For the text-containing cell, return its midpoint in [X, Y] coordinate format. 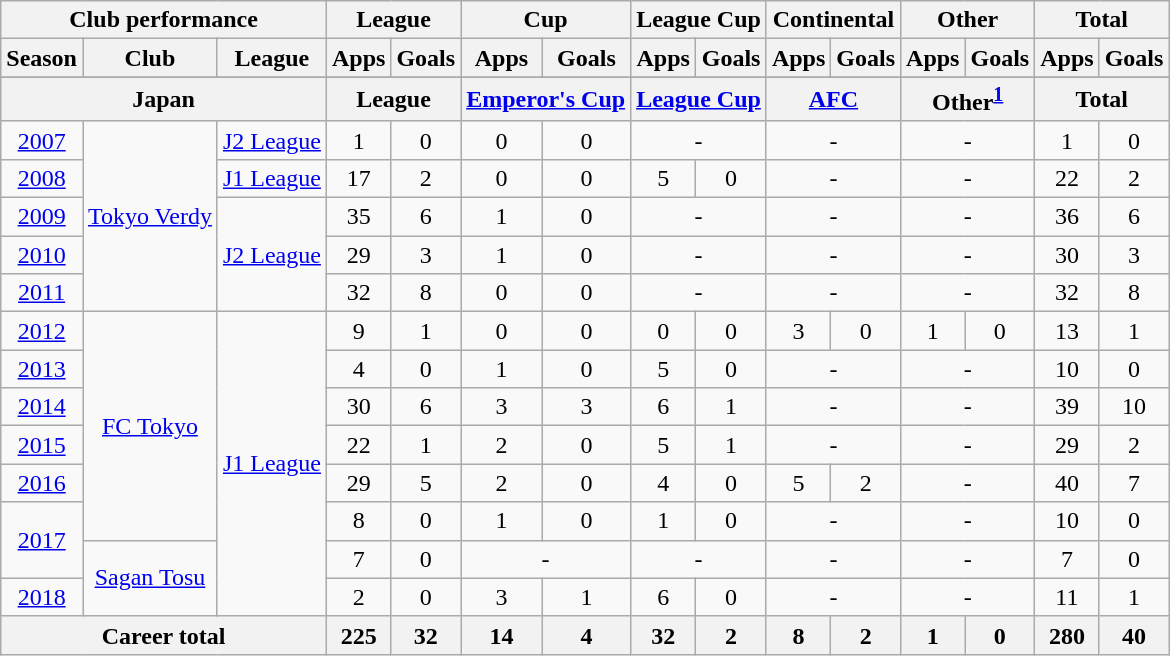
13 [1067, 331]
35 [358, 217]
2013 [42, 369]
36 [1067, 217]
2014 [42, 407]
2007 [42, 140]
225 [358, 635]
Other [968, 20]
280 [1067, 635]
Cup [546, 20]
Japan [164, 100]
Continental [833, 20]
2015 [42, 445]
2016 [42, 483]
Career total [164, 635]
14 [502, 635]
2012 [42, 331]
17 [358, 178]
2017 [42, 540]
2009 [42, 217]
2010 [42, 255]
9 [358, 331]
AFC [833, 100]
2008 [42, 178]
2011 [42, 293]
11 [1067, 597]
Club [150, 58]
FC Tokyo [150, 426]
39 [1067, 407]
Other1 [968, 100]
Emperor's Cup [546, 100]
Sagan Tosu [150, 578]
Tokyo Verdy [150, 216]
2018 [42, 597]
Club performance [164, 20]
Season [42, 58]
